Return the [x, y] coordinate for the center point of the cell that contains the specified text.  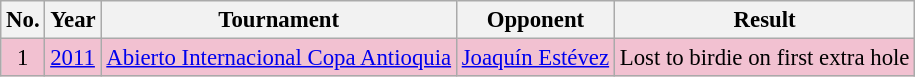
1 [23, 58]
2011 [73, 58]
Opponent [535, 20]
Result [764, 20]
Tournament [278, 20]
Lost to birdie on first extra hole [764, 58]
Joaquín Estévez [535, 58]
No. [23, 20]
Year [73, 20]
Abierto Internacional Copa Antioquia [278, 58]
